Scan for the cell matching the given text and deliver its (x, y) coordinate at center. 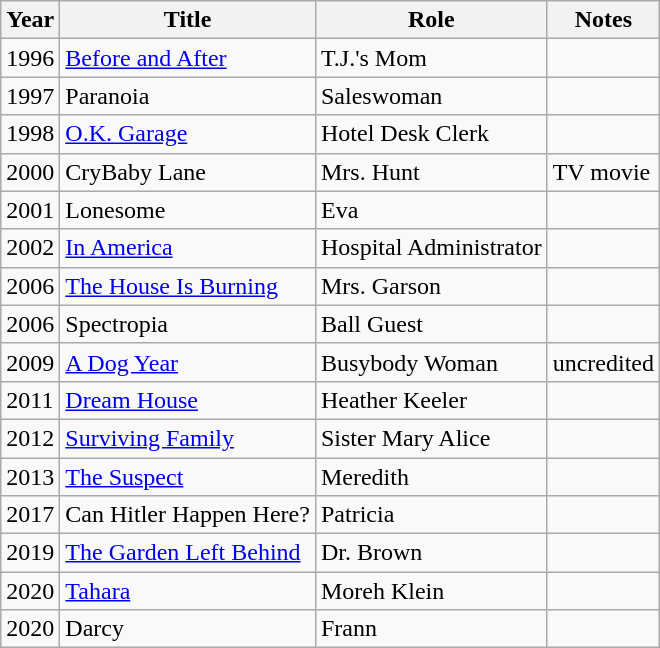
1997 (30, 96)
Ball Guest (431, 324)
Moreh Klein (431, 591)
2002 (30, 248)
O.K. Garage (188, 134)
Dream House (188, 400)
T.J.'s Mom (431, 58)
2013 (30, 477)
TV movie (603, 172)
Dr. Brown (431, 553)
CryBaby Lane (188, 172)
2017 (30, 515)
Lonesome (188, 210)
2000 (30, 172)
Hotel Desk Clerk (431, 134)
Mrs. Garson (431, 286)
A Dog Year (188, 362)
Busybody Woman (431, 362)
Tahara (188, 591)
Surviving Family (188, 438)
Patricia (431, 515)
Darcy (188, 629)
Before and After (188, 58)
Sister Mary Alice (431, 438)
2019 (30, 553)
Meredith (431, 477)
Hospital Administrator (431, 248)
2009 (30, 362)
The Garden Left Behind (188, 553)
1996 (30, 58)
Heather Keeler (431, 400)
2011 (30, 400)
Role (431, 20)
Notes (603, 20)
1998 (30, 134)
The House Is Burning (188, 286)
Year (30, 20)
Paranoia (188, 96)
Can Hitler Happen Here? (188, 515)
2001 (30, 210)
Title (188, 20)
2012 (30, 438)
Eva (431, 210)
Spectropia (188, 324)
In America (188, 248)
Mrs. Hunt (431, 172)
The Suspect (188, 477)
Frann (431, 629)
uncredited (603, 362)
Saleswoman (431, 96)
